Locate the cell with the specified text and output its (X, Y) center coordinate. 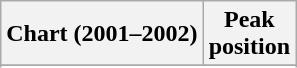
Chart (2001–2002) (102, 34)
Peakposition (249, 34)
